Capture the cell that displays the provided text and extract its (X, Y) central coordinate. 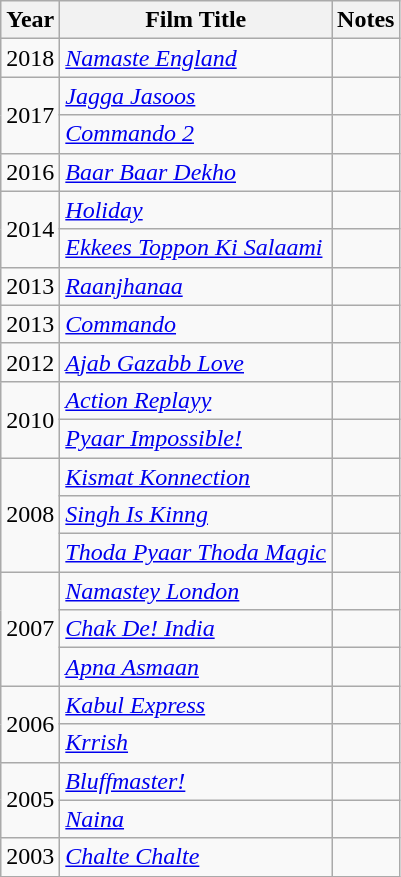
Namastey London (196, 591)
Year (30, 20)
2005 (30, 800)
Chak De! India (196, 629)
Holiday (196, 210)
Film Title (196, 20)
Jagga Jasoos (196, 96)
Krrish (196, 743)
2018 (30, 58)
2014 (30, 229)
Ekkees Toppon Ki Salaami (196, 248)
2006 (30, 724)
2003 (30, 857)
Raanjhanaa (196, 286)
Singh Is Kinng (196, 515)
Namaste England (196, 58)
Action Replayy (196, 400)
Kismat Konnection (196, 477)
Baar Baar Dekho (196, 172)
Pyaar Impossible! (196, 438)
Ajab Gazabb Love (196, 362)
2017 (30, 115)
2010 (30, 419)
2016 (30, 172)
Notes (366, 20)
2012 (30, 362)
Apna Asmaan (196, 667)
Kabul Express (196, 705)
Chalte Chalte (196, 857)
Commando 2 (196, 134)
Thoda Pyaar Thoda Magic (196, 553)
2008 (30, 515)
Naina (196, 819)
2007 (30, 629)
Commando (196, 324)
Bluffmaster! (196, 781)
